Search for the cell housing the specified text and yield its (x, y) center coordinate. 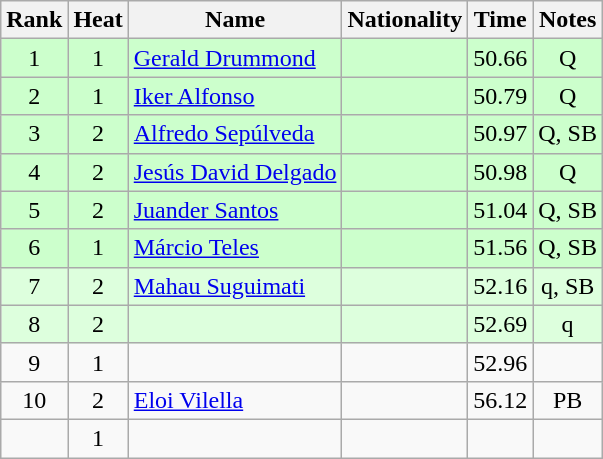
4 (34, 172)
Time (500, 20)
56.12 (500, 400)
52.96 (500, 362)
3 (34, 134)
7 (34, 286)
10 (34, 400)
50.97 (500, 134)
50.66 (500, 58)
9 (34, 362)
Márcio Teles (235, 248)
Alfredo Sepúlveda (235, 134)
q (568, 324)
Gerald Drummond (235, 58)
50.79 (500, 96)
q, SB (568, 286)
50.98 (500, 172)
51.56 (500, 248)
Jesús David Delgado (235, 172)
Mahau Suguimati (235, 286)
PB (568, 400)
Nationality (405, 20)
Iker Alfonso (235, 96)
52.16 (500, 286)
Rank (34, 20)
51.04 (500, 210)
52.69 (500, 324)
Eloi Vilella (235, 400)
6 (34, 248)
5 (34, 210)
Name (235, 20)
Heat (98, 20)
Notes (568, 20)
8 (34, 324)
Juander Santos (235, 210)
